Determine the [x, y] coordinate at the center of the cell enclosing the given text.  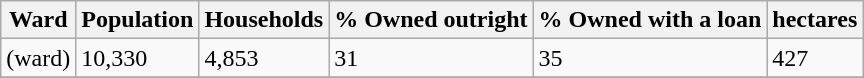
(ward) [38, 58]
4,853 [264, 58]
10,330 [138, 58]
Households [264, 20]
% Owned with a loan [650, 20]
427 [815, 58]
hectares [815, 20]
% Owned outright [431, 20]
31 [431, 58]
Population [138, 20]
35 [650, 58]
Ward [38, 20]
